Capture the cell that displays the provided text and extract its (X, Y) central coordinate. 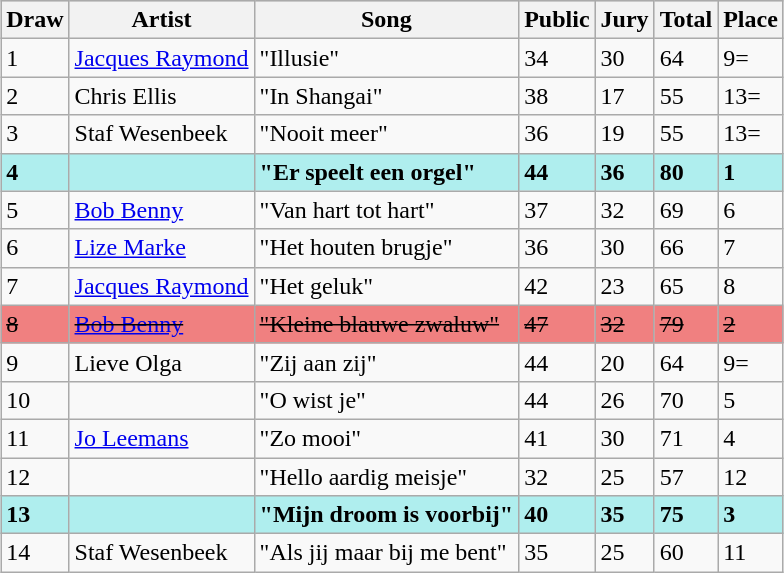
"Zij aan zij" (386, 362)
41 (557, 438)
38 (557, 96)
10 (35, 400)
79 (686, 324)
Jury (624, 20)
"Illusie" (386, 58)
47 (557, 324)
37 (557, 210)
"Het geluk" (386, 286)
Place (751, 20)
75 (686, 515)
"Van hart tot hart" (386, 210)
Jo Leemans (162, 438)
19 (624, 134)
26 (624, 400)
70 (686, 400)
"Als jij maar bij me bent" (386, 553)
Draw (35, 20)
Artist (162, 20)
"Kleine blauwe zwaluw" (386, 324)
"Hello aardig meisje" (386, 477)
Lieve Olga (162, 362)
71 (686, 438)
Song (386, 20)
"Er speelt een orgel" (386, 172)
"Het houten brugje" (386, 248)
Chris Ellis (162, 96)
20 (624, 362)
"In Shangai" (386, 96)
"O wist je" (386, 400)
17 (624, 96)
57 (686, 477)
66 (686, 248)
40 (557, 515)
80 (686, 172)
Total (686, 20)
34 (557, 58)
69 (686, 210)
9 (35, 362)
42 (557, 286)
Public (557, 20)
60 (686, 553)
65 (686, 286)
"Mijn droom is voorbij" (386, 515)
"Zo mooi" (386, 438)
13 (35, 515)
14 (35, 553)
23 (624, 286)
Lize Marke (162, 248)
"Nooit meer" (386, 134)
